Locate the cell with the specified text and output its (X, Y) center coordinate. 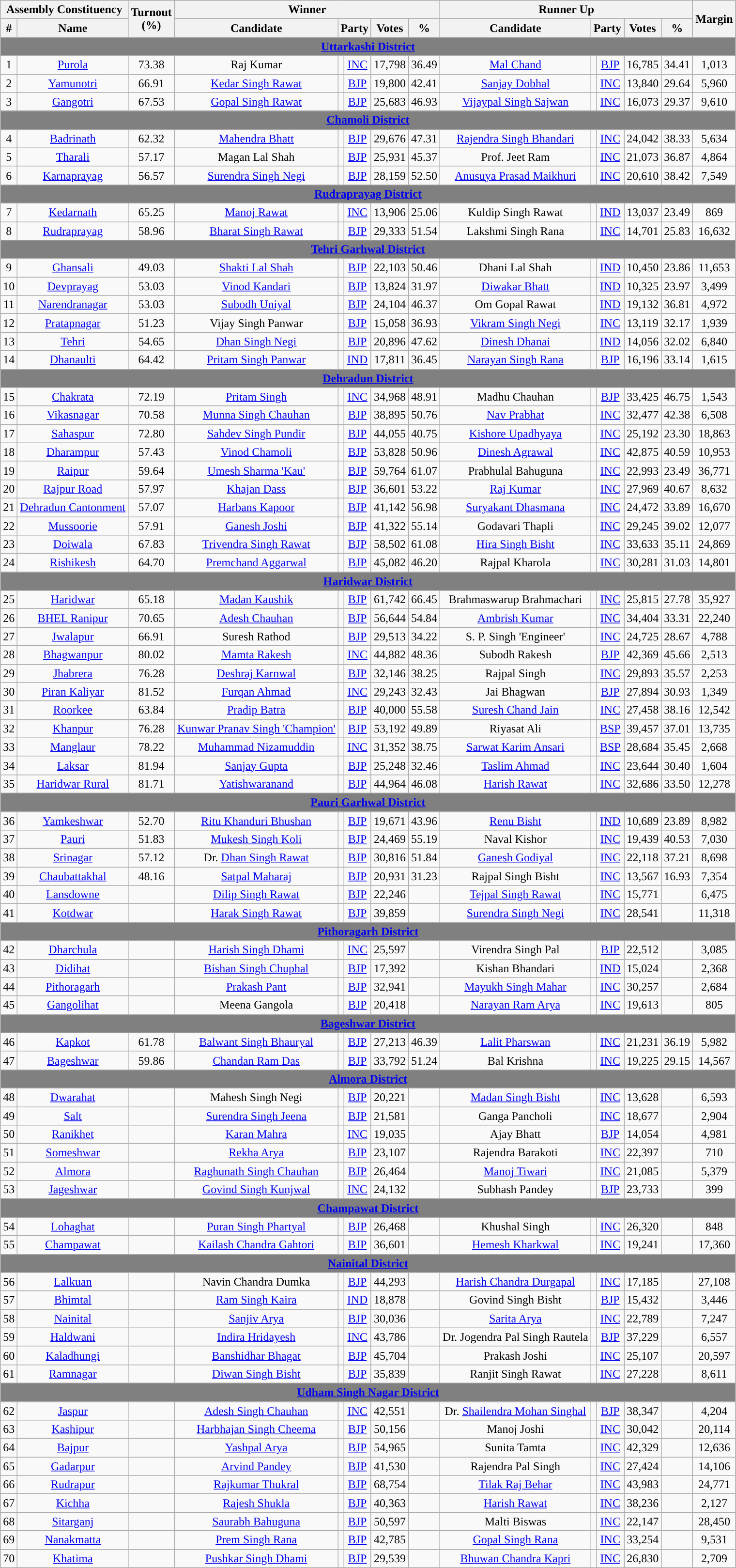
30 (9, 692)
57.17 (152, 157)
68,754 (389, 1485)
Badrinath (73, 139)
20,221 (389, 1097)
BHEL Ranipur (73, 618)
Pithoragarh (73, 987)
27.78 (677, 600)
20,418 (389, 1005)
805 (714, 1005)
12,542 (714, 710)
Subhash Pandey (516, 1190)
58 (9, 1319)
51 (9, 1153)
17,360 (714, 1245)
16 (9, 415)
43 (9, 968)
12,636 (714, 1448)
41,322 (389, 526)
4,788 (714, 637)
43,983 (643, 1485)
20,610 (643, 175)
18,863 (714, 434)
32.17 (677, 323)
56.57 (152, 175)
41 (9, 913)
54.84 (424, 618)
869 (714, 212)
28,159 (389, 175)
43,786 (389, 1337)
17,811 (389, 360)
Puran Singh Phartyal (256, 1226)
19,132 (643, 305)
Haridwar District (368, 581)
25.06 (424, 212)
5,982 (714, 1042)
Kotdwar (73, 913)
20,114 (714, 1429)
22,118 (643, 858)
31.23 (424, 876)
36 (9, 821)
15,771 (643, 895)
35 (9, 784)
Chamoli District (368, 120)
2,127 (714, 1503)
Ghansali (73, 268)
Narayan Singh Rana (516, 360)
21,073 (643, 157)
50 (9, 1134)
35,927 (714, 600)
19,035 (389, 1134)
1,615 (714, 360)
55 (9, 1245)
32,941 (389, 987)
Surendra Singh Jeena (256, 1116)
Hira Singh Bisht (516, 544)
Munna Singh Chauhan (256, 415)
22 (9, 526)
25,931 (389, 157)
Naval Kishor (516, 839)
Prabhulal Bahuguna (516, 470)
1 (9, 65)
Harbhajan Singh Cheema (256, 1429)
Gopal Singh Rana (516, 1540)
Jageshwar (73, 1190)
53,828 (389, 452)
1,349 (714, 692)
10,450 (643, 268)
Khushal Singh (516, 1226)
13,119 (643, 323)
6,840 (714, 342)
Mussoorie (73, 526)
62 (9, 1411)
16,073 (643, 102)
24,469 (389, 839)
12,077 (714, 526)
13 (9, 342)
31.97 (424, 286)
Nav Prabhat (516, 415)
Devprayag (73, 286)
14 (9, 360)
Bageshwar District (368, 1024)
44,964 (389, 784)
70 (9, 1558)
Pauri Garhwal District (368, 802)
Bhimtal (73, 1300)
Rajpal Singh (516, 673)
Dhanaulti (73, 360)
54,965 (389, 1448)
67 (9, 1503)
1,939 (714, 323)
2,668 (714, 747)
Mayukh Singh Mahar (516, 987)
Ranikhet (73, 1134)
66 (9, 1485)
Madhu Chauhan (516, 397)
21 (9, 507)
57.43 (152, 452)
58,502 (389, 544)
Prof. Jeet Ram (516, 157)
13,824 (389, 286)
4,864 (714, 157)
Pratapnagar (73, 323)
Sahaspur (73, 434)
Riyasat Ali (516, 729)
13,840 (643, 83)
Kichha (73, 1503)
Magan Lal Shah (256, 157)
Rajpal Singh Bisht (516, 876)
Tilak Raj Behar (516, 1485)
39,859 (389, 913)
23.97 (677, 286)
Dharampur (73, 452)
32.02 (677, 342)
24,771 (714, 1485)
Govind Singh Bisht (516, 1300)
38.33 (677, 139)
Prem Singh Rana (256, 1540)
Raghunath Singh Chauhan (256, 1171)
80.02 (152, 655)
28 (9, 655)
Nainital (73, 1319)
Subodh Uniyal (256, 305)
37,229 (643, 1337)
Rishikesh (73, 563)
Bhuwan Chandra Kapri (516, 1558)
Lohaghat (73, 1226)
38.16 (677, 710)
Bajpur (73, 1448)
42,551 (389, 1411)
34.41 (677, 65)
Laksar (73, 765)
Dehradun Cantonment (73, 507)
Turnout(%) (152, 19)
46.39 (424, 1042)
2,904 (714, 1116)
6,475 (714, 895)
1,543 (714, 397)
Balwant Singh Bhauryal (256, 1042)
Rudraprayag (73, 231)
57.91 (152, 526)
Raipur (73, 470)
59 (9, 1337)
27,424 (643, 1466)
Salt (73, 1116)
Tejpal Singh Rawat (516, 895)
Om Gopal Rawat (516, 305)
42,369 (643, 655)
40.59 (677, 452)
39.02 (677, 526)
2,368 (714, 968)
32.46 (424, 765)
Rajendra Pal Singh (516, 1466)
65.18 (152, 600)
Malti Biswas (516, 1521)
Karnaprayag (73, 175)
Arvind Pandey (256, 1466)
Mamta Rakesh (256, 655)
Nanakmatta (73, 1540)
22,993 (643, 470)
27,213 (389, 1042)
Madan Singh Bisht (516, 1097)
29.15 (677, 1060)
30,281 (643, 563)
63.84 (152, 710)
15,058 (389, 323)
Chandan Ram Das (256, 1060)
22,512 (643, 950)
Jai Bhagwan (516, 692)
29,676 (389, 139)
33,254 (643, 1540)
33 (9, 747)
27 (9, 637)
58.96 (152, 231)
14,056 (643, 342)
29,539 (389, 1558)
Vinod Chamoli (256, 452)
399 (714, 1190)
Mahendra Bhatt (256, 139)
7,030 (714, 839)
45.37 (424, 157)
19,439 (643, 839)
27,108 (714, 1282)
20,896 (389, 342)
Vikasnagar (73, 415)
38.42 (677, 175)
Vinod Kandari (256, 286)
45,082 (389, 563)
22,240 (714, 618)
Manoj Rawat (256, 212)
30,036 (389, 1319)
Ganga Pancholi (516, 1116)
9,610 (714, 102)
Diwan Singh Bisht (256, 1374)
16,196 (643, 360)
Kapkot (73, 1042)
25,683 (389, 102)
65.25 (152, 212)
24,725 (643, 637)
Dehradun District (368, 378)
59.64 (152, 470)
17,185 (643, 1282)
30,042 (643, 1429)
Bharat Singh Rawat (256, 231)
15,432 (643, 1300)
19,225 (643, 1060)
Manglaur (73, 747)
33.31 (677, 618)
23.30 (677, 434)
9,531 (714, 1540)
Kishore Upadhyaya (516, 434)
Doiwala (73, 544)
69 (9, 1540)
20,597 (714, 1355)
Kedarnath (73, 212)
16,670 (714, 507)
Purola (73, 65)
33.14 (677, 360)
21,581 (389, 1116)
S. P. Singh 'Engineer' (516, 637)
2,684 (714, 987)
10,953 (714, 452)
4 (9, 139)
42,329 (643, 1448)
48.91 (424, 397)
Saurabh Bahuguna (256, 1521)
Jwalapur (73, 637)
29,245 (643, 526)
5,634 (714, 139)
27,894 (643, 692)
Banshidhar Bhagat (256, 1355)
Nainital District (368, 1263)
Renu Bisht (516, 821)
29,513 (389, 637)
40.67 (677, 489)
65 (9, 1466)
27,458 (643, 710)
35,839 (389, 1374)
57 (9, 1300)
44,293 (389, 1282)
32,686 (643, 784)
28,541 (643, 913)
Ranjit Singh Rawat (516, 1374)
48 (9, 1097)
61 (9, 1374)
61.78 (152, 1042)
1,013 (714, 65)
Lalit Pharswan (516, 1042)
47.62 (424, 342)
Sanjay Gupta (256, 765)
81.94 (152, 765)
Taslim Ahmad (516, 765)
63 (9, 1429)
61.07 (424, 470)
Name (73, 28)
50.96 (424, 452)
52.70 (152, 821)
46.08 (424, 784)
Yatishwaranand (256, 784)
1,604 (714, 765)
34.22 (424, 637)
57.12 (152, 858)
29.37 (677, 102)
Sarita Arya (516, 1319)
Haldwani (73, 1337)
3,085 (714, 950)
33.89 (677, 507)
36.19 (677, 1042)
Suresh Rathod (256, 637)
Gadarpur (73, 1466)
42 (9, 950)
Dilip Singh Rawat (256, 895)
Champawat District (368, 1208)
17,798 (389, 65)
Muhammad Nizamuddin (256, 747)
4,981 (714, 1134)
61.08 (424, 544)
26,320 (643, 1226)
Furqan Ahmad (256, 692)
Dinesh Dhanai (516, 342)
36,771 (714, 470)
25,597 (389, 950)
20,931 (389, 876)
31.03 (677, 563)
Gopal Singh Rawat (256, 102)
49.89 (424, 729)
Tehri Garhwal District (368, 249)
6,593 (714, 1097)
6,557 (714, 1337)
68 (9, 1521)
45 (9, 1005)
Gangotri (73, 102)
Ajay Bhatt (516, 1134)
Ritu Khanduri Bhushan (256, 821)
38,895 (389, 415)
Rajendra Singh Bhandari (516, 139)
25,815 (643, 600)
51.54 (424, 231)
27,969 (643, 489)
Dhani Lal Shah (516, 268)
Meena Gangola (256, 1005)
51.83 (152, 839)
Udham Singh Nagar District (368, 1392)
40.75 (424, 434)
70.65 (152, 618)
Kashipur (73, 1429)
49.03 (152, 268)
Yamkeshwar (73, 821)
Pradip Batra (256, 710)
Navin Chandra Dumka (256, 1282)
22,103 (389, 268)
Tehri (73, 342)
Dharchula (73, 950)
3,499 (714, 286)
64.42 (152, 360)
78.22 (152, 747)
34,968 (389, 397)
Dr. Dhan Singh Rawat (256, 858)
Sanjiv Arya (256, 1319)
67.53 (152, 102)
29.64 (677, 83)
14,801 (714, 563)
72.80 (152, 434)
18,677 (643, 1116)
5 (9, 157)
33,425 (643, 397)
64 (9, 1448)
Karan Mahra (256, 1134)
Virendra Singh Pal (516, 950)
25.83 (677, 231)
Subodh Rakesh (516, 655)
Indira Hridayesh (256, 1337)
# (9, 28)
12 (9, 323)
Rajesh Shukla (256, 1503)
12,278 (714, 784)
Didihat (73, 968)
38 (9, 858)
Bageshwar (73, 1060)
Shakti Lal Shah (256, 268)
24,104 (389, 305)
28.67 (677, 637)
21,231 (643, 1042)
59.86 (152, 1060)
46.93 (424, 102)
Bishan Singh Chuphal (256, 968)
Champawat (73, 1245)
36.93 (424, 323)
35.45 (677, 747)
21,085 (643, 1171)
13,628 (643, 1097)
13,906 (389, 212)
15 (9, 397)
Rudraprayag District (368, 194)
7,354 (714, 876)
Vijaypal Singh Sajwan (516, 102)
Dwarahat (73, 1097)
Haridwar Rural (73, 784)
Almora District (368, 1079)
2 (9, 83)
6,508 (714, 415)
Chaubattakhal (73, 876)
Pritam Singh (256, 397)
3,446 (714, 1300)
Suresh Chand Jain (516, 710)
53.22 (424, 489)
10,689 (643, 821)
37.21 (677, 858)
Vijay Singh Panwar (256, 323)
29 (9, 673)
50.76 (424, 415)
Yashpal Arya (256, 1448)
38,236 (643, 1503)
67.83 (152, 544)
7 (9, 212)
57.97 (152, 489)
Kailash Chandra Gahtori (256, 1245)
7,247 (714, 1319)
50.46 (424, 268)
48.16 (152, 876)
Dr. Shailendra Mohan Singhal (516, 1411)
Diwakar Bhatt (516, 286)
Harish Chandra Durgapal (516, 1282)
23.86 (677, 268)
Rajendra Barakoti (516, 1153)
61,742 (389, 600)
Manoj Tiwari (516, 1171)
Uttarkashi District (368, 47)
70.58 (152, 415)
Madan Kaushik (256, 600)
23,644 (643, 765)
Rajpur Road (73, 489)
45.66 (677, 655)
25,248 (389, 765)
72.19 (152, 397)
30.40 (677, 765)
44,882 (389, 655)
10,325 (643, 286)
18,878 (389, 1300)
32,477 (643, 415)
24 (9, 563)
Deshraj Karnwal (256, 673)
46.75 (677, 397)
Satpal Maharaj (256, 876)
Kuldip Singh Rawat (516, 212)
5,379 (714, 1171)
Anusuya Prasad Maikhuri (516, 175)
46.37 (424, 305)
Bal Krishna (516, 1060)
Chakrata (73, 397)
81.52 (152, 692)
Premchand Aggarwal (256, 563)
Suryakant Dhasmana (516, 507)
Govind Singh Kunjwal (256, 1190)
26,464 (389, 1171)
34 (9, 765)
23,733 (643, 1190)
Rudrapur (73, 1485)
73.38 (152, 65)
56 (9, 1282)
59,764 (389, 470)
22,147 (643, 1521)
23 (9, 544)
31 (9, 710)
52.50 (424, 175)
Someshwar (73, 1153)
Winner (307, 10)
848 (714, 1226)
Almora (73, 1171)
Srinagar (73, 858)
37.01 (677, 729)
19,671 (389, 821)
Lalkuan (73, 1282)
40,363 (389, 1503)
Pauri (73, 839)
Lakshmi Singh Rana (516, 231)
29,893 (643, 673)
37 (9, 839)
11,653 (714, 268)
Khanpur (73, 729)
48.36 (424, 655)
Tharali (73, 157)
51.84 (424, 858)
6 (9, 175)
Khatima (73, 1558)
20 (9, 489)
29,243 (389, 692)
Bhagwanpur (73, 655)
36.49 (424, 65)
36.45 (424, 360)
33.50 (677, 784)
4,972 (714, 305)
54 (9, 1226)
Jhabrera (73, 673)
Ganesh Godiyal (516, 858)
8,698 (714, 858)
Sahdev Singh Pundir (256, 434)
Dhan Singh Negi (256, 342)
30.93 (677, 692)
25 (9, 600)
32 (9, 729)
51.24 (424, 1060)
35.57 (677, 673)
Yamunotri (73, 83)
25,192 (643, 434)
22,246 (389, 895)
Rajpal Kharola (516, 563)
45,704 (389, 1355)
52 (9, 1171)
Mal Chand (516, 65)
24,472 (643, 507)
47.31 (424, 139)
Brahmaswarup Brahmachari (516, 600)
Pithoragarh District (368, 931)
Narayan Ram Arya (516, 1005)
46.20 (424, 563)
23.89 (677, 821)
24,869 (714, 544)
40 (9, 895)
41,142 (389, 507)
Kedar Singh Rawat (256, 83)
47 (9, 1060)
57.07 (152, 507)
35.11 (677, 544)
Ambrish Kumar (516, 618)
8,632 (714, 489)
32,146 (389, 673)
13,735 (714, 729)
Hemesh Kharkwal (516, 1245)
8,982 (714, 821)
2,709 (714, 1558)
Dinesh Agrawal (516, 452)
41,530 (389, 1466)
Ramnagar (73, 1374)
Harbans Kapoor (256, 507)
Narendranagar (73, 305)
50,597 (389, 1521)
38.25 (424, 673)
56,644 (389, 618)
Prakash Joshi (516, 1355)
66.45 (424, 600)
24,132 (389, 1190)
44 (9, 987)
24,042 (643, 139)
15,024 (643, 968)
Trivendra Singh Rawat (256, 544)
11,318 (714, 913)
8 (9, 231)
16.93 (677, 876)
29,333 (389, 231)
53 (9, 1190)
Roorkee (73, 710)
Kaladhungi (73, 1355)
32.43 (424, 692)
19,800 (389, 83)
Sitarganj (73, 1521)
53,192 (389, 729)
Rajkumar Thukral (256, 1485)
42,785 (389, 1540)
Mukesh Singh Koli (256, 839)
50,156 (389, 1429)
34,404 (643, 618)
42,875 (643, 452)
19,241 (643, 1245)
Dr. Jogendra Pal Singh Rautela (516, 1337)
81.71 (152, 784)
17,392 (389, 968)
44,055 (389, 434)
40,000 (389, 710)
40.53 (677, 839)
39 (9, 876)
Mahesh Singh Negi (256, 1097)
Assembly Constituency (64, 10)
42.41 (424, 83)
55.58 (424, 710)
13,567 (643, 876)
38.75 (424, 747)
30,257 (643, 987)
51.23 (152, 323)
Harish Singh Dhami (256, 950)
19,613 (643, 1005)
19 (9, 470)
26,830 (643, 1558)
Margin (714, 19)
39,457 (643, 729)
Harak Singh Rawat (256, 913)
Haridwar (73, 600)
Jaspur (73, 1411)
26,468 (389, 1226)
Pritam Singh Panwar (256, 360)
14,567 (714, 1060)
Sunita Tamta (516, 1448)
38,347 (643, 1411)
3 (9, 102)
8,611 (714, 1374)
7,549 (714, 175)
Godavari Thapli (516, 526)
Sarwat Karim Ansari (516, 747)
Khajan Dass (256, 489)
14,106 (714, 1466)
Sanjay Dobhal (516, 83)
42.38 (677, 415)
Adesh Chauhan (256, 618)
Gangolihat (73, 1005)
Manoj Joshi (516, 1429)
Lansdowne (73, 895)
30,816 (389, 858)
55.19 (424, 839)
Runner Up (567, 10)
Piran Kaliyar (73, 692)
25,107 (643, 1355)
36.87 (677, 157)
2,513 (714, 655)
14,054 (643, 1134)
Ganesh Joshi (256, 526)
33,633 (643, 544)
13,037 (643, 212)
31,352 (389, 747)
Umesh Sharma 'Kau' (256, 470)
16,632 (714, 231)
17 (9, 434)
64.70 (152, 563)
28,450 (714, 1521)
55.14 (424, 526)
5,960 (714, 83)
60 (9, 1355)
Pushkar Singh Dhami (256, 1558)
33,792 (389, 1060)
710 (714, 1153)
14,701 (643, 231)
Ram Singh Kaira (256, 1300)
54.65 (152, 342)
43.96 (424, 821)
22,789 (643, 1319)
9 (9, 268)
26 (9, 618)
Vikram Singh Negi (516, 323)
28,684 (643, 747)
36.81 (677, 305)
22,397 (643, 1153)
56.98 (424, 507)
11 (9, 305)
16,785 (643, 65)
4,204 (714, 1411)
Prakash Pant (256, 987)
Rekha Arya (256, 1153)
62.32 (152, 139)
Adesh Singh Chauhan (256, 1411)
27,228 (643, 1374)
23,107 (389, 1153)
Kishan Bhandari (516, 968)
49 (9, 1116)
10 (9, 286)
2,253 (714, 673)
46 (9, 1042)
Kunwar Pranav Singh 'Champion' (256, 729)
18 (9, 452)
